Pinpoint the cell where the given text exists, returning its [x, y] midpoint coordinate. 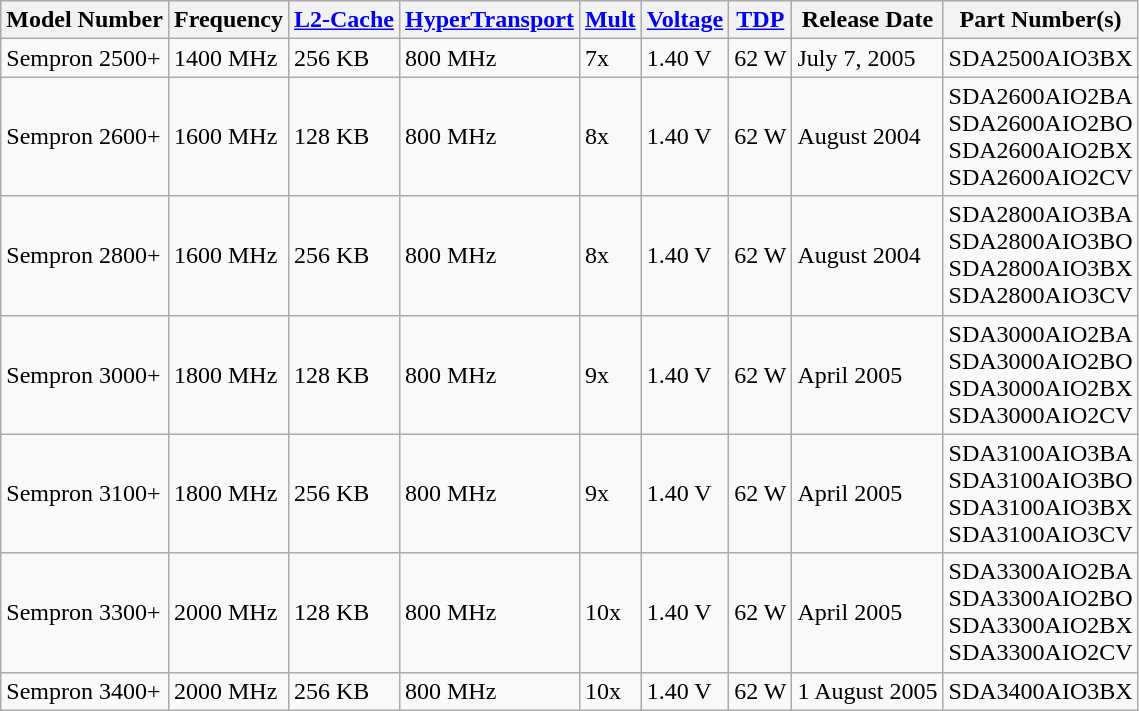
Sempron 2800+ [85, 256]
SDA3000AIO2BASDA3000AIO2BOSDA3000AIO2BXSDA3000AIO2CV [1040, 374]
L2-Cache [344, 20]
SDA3100AIO3BASDA3100AIO3BOSDA3100AIO3BXSDA3100AIO3CV [1040, 494]
Model Number [85, 20]
SDA2600AIO2BASDA2600AIO2BOSDA2600AIO2BXSDA2600AIO2CV [1040, 136]
1 August 2005 [868, 691]
Sempron 3400+ [85, 691]
Release Date [868, 20]
Sempron 2600+ [85, 136]
SDA2500AIO3BX [1040, 58]
Sempron 3100+ [85, 494]
SDA3400AIO3BX [1040, 691]
HyperTransport [489, 20]
Sempron 2500+ [85, 58]
1400 MHz [228, 58]
Sempron 3000+ [85, 374]
Sempron 3300+ [85, 612]
Mult [610, 20]
TDP [760, 20]
7x [610, 58]
SDA2800AIO3BASDA2800AIO3BOSDA2800AIO3BXSDA2800AIO3CV [1040, 256]
Frequency [228, 20]
Voltage [685, 20]
July 7, 2005 [868, 58]
Part Number(s) [1040, 20]
SDA3300AIO2BASDA3300AIO2BOSDA3300AIO2BXSDA3300AIO2CV [1040, 612]
